Scan for the cell matching the given text and deliver its (x, y) coordinate at center. 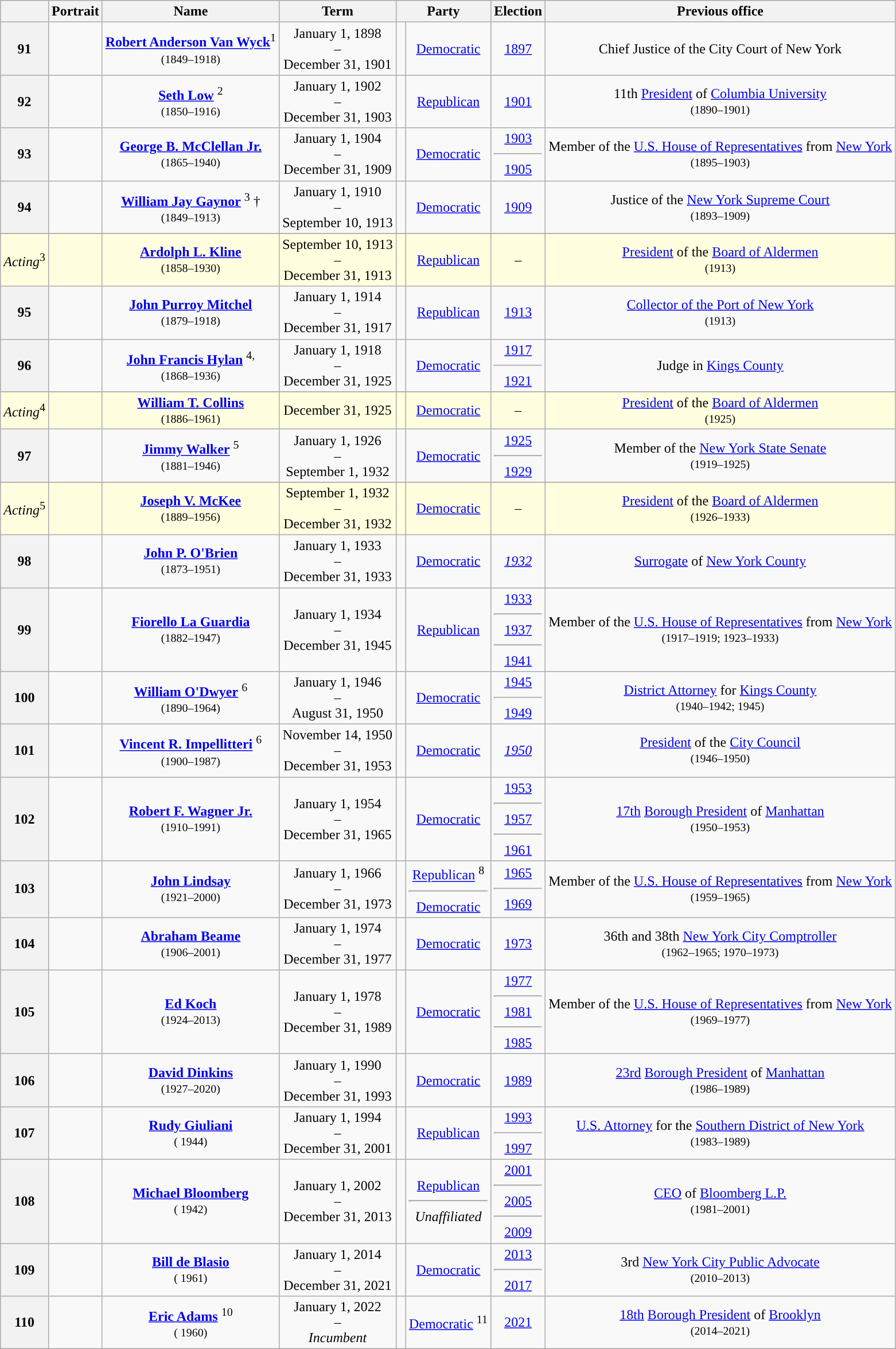
September 10, 1913 –December 31, 1913 (338, 260)
Acting5 (25, 508)
1897 (519, 49)
108 (25, 1202)
January 1, 1918–December 31, 1925 (338, 365)
1932 (519, 561)
Chief Justice of the City Court of New York (720, 49)
Member of the U.S. House of Representatives from New York(1959–1965) (720, 889)
Joseph V. McKee(1889–1956) (190, 508)
2021 (519, 1323)
U.S. Attorney for the Southern District of New York(1983–1989) (720, 1133)
Robert F. Wagner Jr.(1910–1991) (190, 819)
Acting3 (25, 260)
19031905 (519, 154)
William T. Collins(1886–1961) (190, 411)
Member of the New York State Senate(1919–1925) (720, 455)
Election (519, 11)
105 (25, 1012)
Seth Low 2(1850–1916) (190, 102)
107 (25, 1133)
President of the Board of Aldermen(1926–1933) (720, 508)
Fiorello La Guardia(1882–1947) (190, 629)
Robert Anderson Van Wyck1(1849–1918) (190, 49)
110 (25, 1323)
200120052009 (519, 1202)
93 (25, 154)
Republican 8Democratic (448, 889)
109 (25, 1270)
17th Borough President of Manhattan(1950–1953) (720, 819)
92 (25, 102)
William O'Dwyer 6(1890–1964) (190, 698)
1950 (519, 751)
Party (443, 11)
September 1, 1932 –December 31, 1932 (338, 508)
91 (25, 49)
Democratic 11 (448, 1323)
January 1, 1910–September 10, 1913 (338, 207)
January 1, 1994–December 31, 2001 (338, 1133)
January 1, 1914–December 31, 1917 (338, 313)
Acting4 (25, 411)
William Jay Gaynor 3 †(1849–1913) (190, 207)
January 1, 1954–December 31, 1965 (338, 819)
Member of the U.S. House of Representatives from New York(1969–1977) (720, 1012)
1913 (519, 313)
President of the Board of Aldermen(1913) (720, 260)
19451949 (519, 698)
January 1, 1933–December 31, 1933 (338, 561)
197719811985 (519, 1012)
102 (25, 819)
Republican Unaffiliated (448, 1202)
President of the City Council(1946–1950) (720, 751)
98 (25, 561)
Judge in Kings County (720, 365)
January 1, 1902–December 31, 1903 (338, 102)
96 (25, 365)
CEO of Bloomberg L.P.(1981–2001) (720, 1202)
195319571961 (519, 819)
23rd Borough President of Manhattan(1986–1989) (720, 1080)
Rudy Giuliani( 1944) (190, 1133)
106 (25, 1080)
95 (25, 313)
John Purroy Mitchel(1879–1918) (190, 313)
11th President of Columbia University(1890–1901) (720, 102)
District Attorney for Kings County(1940–1942; 1945) (720, 698)
Member of the U.S. House of Representatives from New York(1895–1903) (720, 154)
100 (25, 698)
19931997 (519, 1133)
Name (190, 11)
President of the Board of Aldermen(1925) (720, 411)
Jimmy Walker 5(1881–1946) (190, 455)
99 (25, 629)
John P. O'Brien(1873–1951) (190, 561)
19251929 (519, 455)
January 1, 1946–August 31, 1950 (338, 698)
Eric Adams 10( 1960) (190, 1323)
Bill de Blasio( 1961) (190, 1270)
193319371941 (519, 629)
19171921 (519, 365)
Ardolph L. Kline(1858–1930) (190, 260)
1973 (519, 943)
3rd New York City Public Advocate(2010–2013) (720, 1270)
Previous office (720, 11)
36th and 38th New York City Comptroller(1962–1965; 1970–1973) (720, 943)
94 (25, 207)
1909 (519, 207)
December 31, 1925 (338, 411)
Justice of the New York Supreme Court(1893–1909) (720, 207)
Surrogate of New York County (720, 561)
January 1, 1926–September 1, 1932 (338, 455)
Abraham Beame(1906–2001) (190, 943)
John Francis Hylan 4,(1868–1936) (190, 365)
George B. McClellan Jr.(1865–1940) (190, 154)
January 1, 2002–December 31, 2013 (338, 1202)
1989 (519, 1080)
103 (25, 889)
David Dinkins(1927–2020) (190, 1080)
Michael Bloomberg( 1942) (190, 1202)
January 1, 1990–December 31, 1993 (338, 1080)
January 1, 1978–December 31, 1989 (338, 1012)
January 1, 2014–December 31, 2021 (338, 1270)
101 (25, 751)
Term (338, 11)
104 (25, 943)
January 1, 1974–December 31, 1977 (338, 943)
January 1, 2022–Incumbent (338, 1323)
January 1, 1898–December 31, 1901 (338, 49)
John Lindsay(1921–2000) (190, 889)
January 1, 1904–December 31, 1909 (338, 154)
Portrait (75, 11)
1901 (519, 102)
January 1, 1934– December 31, 1945 (338, 629)
Ed Koch(1924–2013) (190, 1012)
November 14, 1950 –December 31, 1953 (338, 751)
Vincent R. Impellitteri 6(1900–1987) (190, 751)
18th Borough President of Brooklyn (2014–2021) (720, 1323)
Collector of the Port of New York(1913) (720, 313)
January 1, 1966–December 31, 1973 (338, 889)
20132017 (519, 1270)
Member of the U.S. House of Representatives from New York(1917–1919; 1923–1933) (720, 629)
97 (25, 455)
19651969 (519, 889)
